Provide the [X, Y] coordinate of the cell's center where the given text is located.  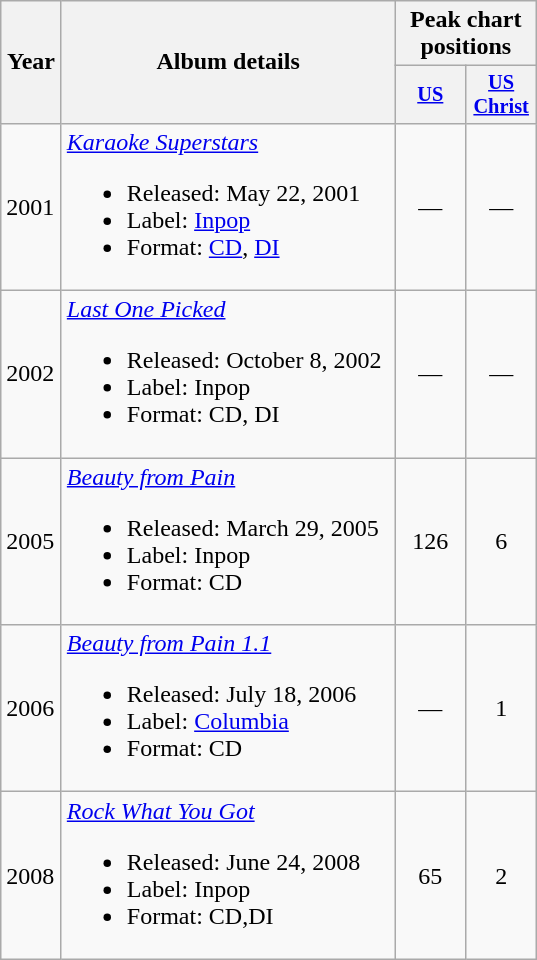
6 [502, 542]
Peak chart positions [466, 34]
Year [32, 62]
1 [502, 708]
US Christ [502, 95]
2001 [32, 206]
2005 [32, 542]
Karaoke SuperstarsReleased: May 22, 2001Label: InpopFormat: CD, DI [228, 206]
Rock What You GotReleased: June 24, 2008Label: InpopFormat: CD,DI [228, 876]
Beauty from Pain 1.1Released: July 18, 2006Label: ColumbiaFormat: CD [228, 708]
126 [430, 542]
2 [502, 876]
2006 [32, 708]
2002 [32, 374]
65 [430, 876]
Last One PickedReleased: October 8, 2002Label: InpopFormat: CD, DI [228, 374]
US [430, 95]
Album details [228, 62]
2008 [32, 876]
Beauty from PainReleased: March 29, 2005Label: InpopFormat: CD [228, 542]
